Search for the cell housing the specified text and yield its (X, Y) center coordinate. 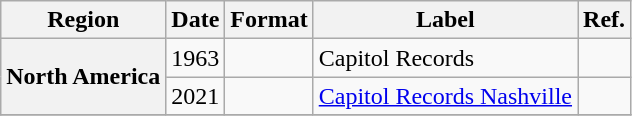
1963 (196, 58)
Format (269, 20)
Label (445, 20)
2021 (196, 96)
Date (196, 20)
Ref. (604, 20)
North America (84, 77)
Capitol Records Nashville (445, 96)
Region (84, 20)
Capitol Records (445, 58)
